Identify which cell holds the provided text, then report its [x, y] central coordinate. 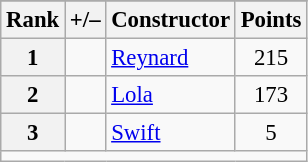
Points [270, 20]
215 [270, 58]
Rank [33, 20]
+/– [86, 20]
1 [33, 58]
2 [33, 95]
Reynard [171, 58]
Swift [171, 133]
173 [270, 95]
5 [270, 133]
Lola [171, 95]
Constructor [171, 20]
3 [33, 133]
